Return the (X, Y) coordinate for the center point of the cell that contains the specified text.  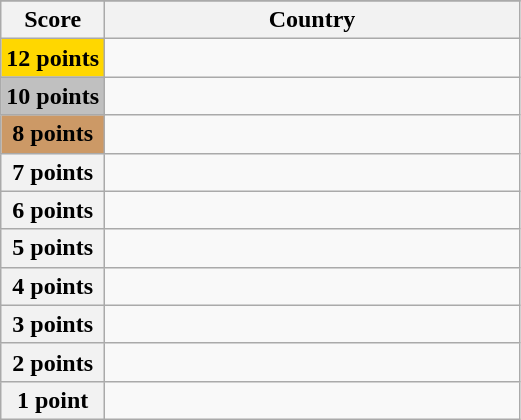
4 points (53, 286)
12 points (53, 58)
2 points (53, 362)
Country (312, 20)
5 points (53, 248)
8 points (53, 134)
6 points (53, 210)
Score (53, 20)
3 points (53, 324)
7 points (53, 172)
1 point (53, 400)
10 points (53, 96)
